Scan for the cell matching the given text and deliver its (x, y) coordinate at center. 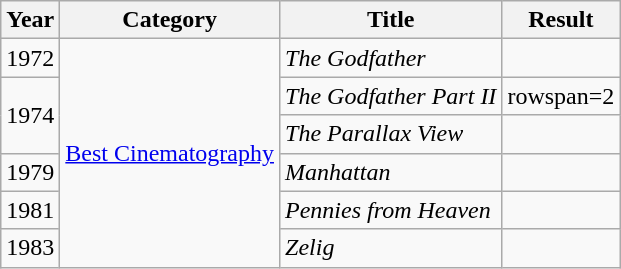
Result (561, 20)
Category (170, 20)
The Godfather (391, 58)
Pennies from Heaven (391, 210)
Year (30, 20)
rowspan=2 (561, 96)
1983 (30, 248)
Manhattan (391, 172)
The Parallax View (391, 134)
Zelig (391, 248)
Best Cinematography (170, 153)
1974 (30, 115)
Title (391, 20)
The Godfather Part II (391, 96)
1981 (30, 210)
1979 (30, 172)
1972 (30, 58)
